From the cell containing the given text, extract its center point as (X, Y) coordinate. 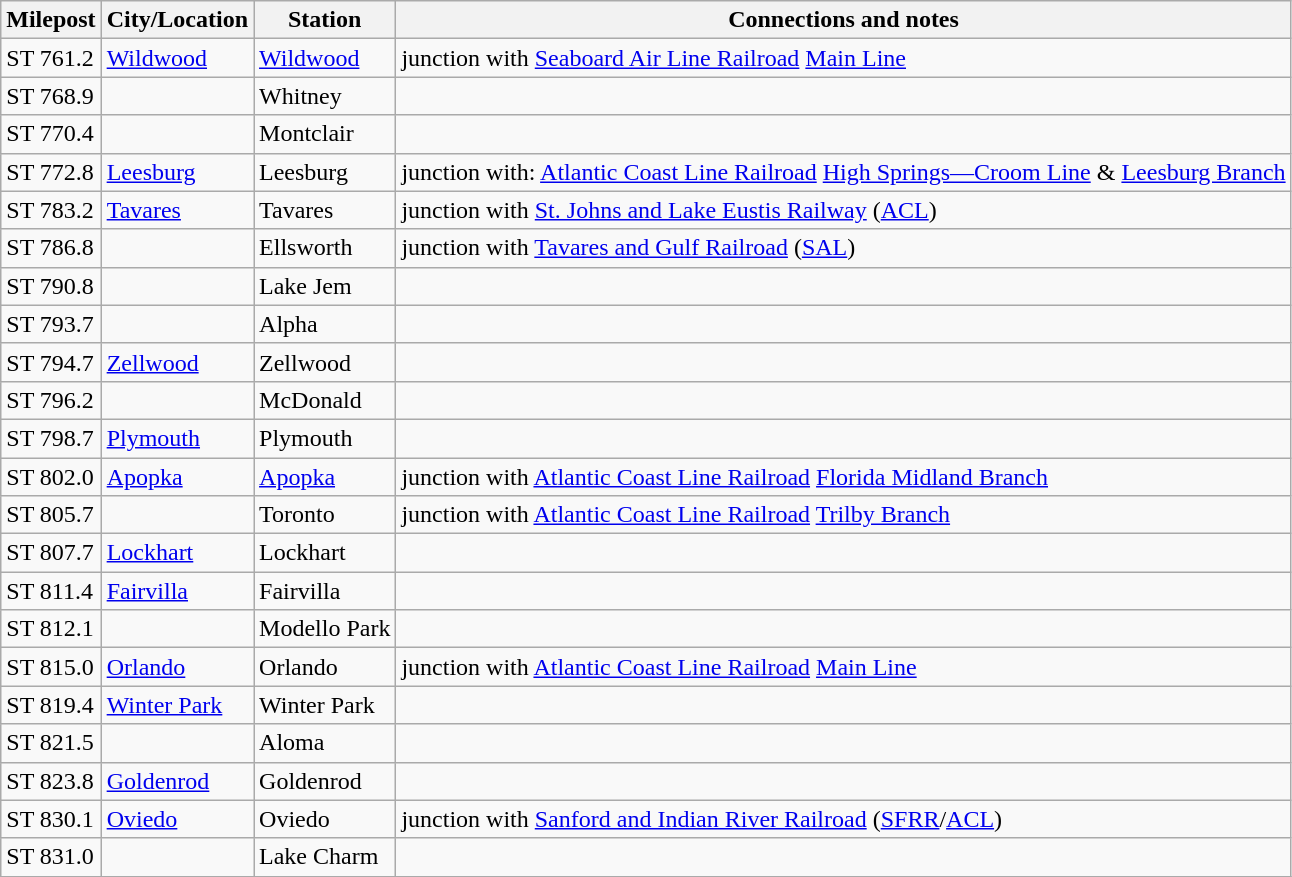
junction with Atlantic Coast Line Railroad Florida Midland Branch (844, 477)
ST 815.0 (51, 667)
ST 790.8 (51, 286)
ST 793.7 (51, 324)
ST 830.1 (51, 819)
Montclair (325, 134)
junction with Tavares and Gulf Railroad (SAL) (844, 248)
junction with St. Johns and Lake Eustis Railway (ACL) (844, 210)
ST 811.4 (51, 591)
ST 821.5 (51, 743)
ST 807.7 (51, 553)
Milepost (51, 20)
ST 770.4 (51, 134)
City/Location (177, 20)
Toronto (325, 515)
ST 796.2 (51, 400)
junction with Atlantic Coast Line Railroad Trilby Branch (844, 515)
Lake Jem (325, 286)
junction with Atlantic Coast Line Railroad Main Line (844, 667)
ST 823.8 (51, 781)
Modello Park (325, 629)
ST 819.4 (51, 705)
Connections and notes (844, 20)
ST 802.0 (51, 477)
junction with Sanford and Indian River Railroad (SFRR/ACL) (844, 819)
ST 812.1 (51, 629)
ST 761.2 (51, 58)
ST 786.8 (51, 248)
ST 783.2 (51, 210)
ST 768.9 (51, 96)
Alpha (325, 324)
Aloma (325, 743)
ST 831.0 (51, 857)
McDonald (325, 400)
Whitney (325, 96)
Station (325, 20)
junction with: Atlantic Coast Line Railroad High Springs—Croom Line & Leesburg Branch (844, 172)
junction with Seaboard Air Line Railroad Main Line (844, 58)
ST 794.7 (51, 362)
ST 805.7 (51, 515)
ST 798.7 (51, 438)
ST 772.8 (51, 172)
Ellsworth (325, 248)
Lake Charm (325, 857)
